From the cell containing the given text, extract its center point as [X, Y] coordinate. 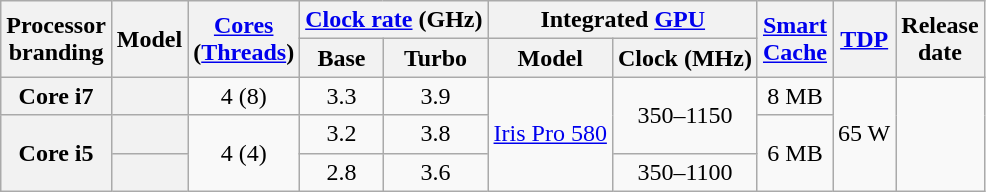
Clock rate (GHz) [394, 20]
4 (4) [244, 153]
3.6 [436, 172]
TDP [864, 39]
Turbo [436, 58]
Clock (MHz) [684, 58]
350–1100 [684, 172]
Processorbranding [56, 39]
6 MB [794, 153]
3.3 [342, 96]
3.2 [342, 134]
3.8 [436, 134]
Releasedate [940, 39]
8 MB [794, 96]
3.9 [436, 96]
Iris Pro 580 [550, 134]
2.8 [342, 172]
Integrated GPU [622, 20]
SmartCache [794, 39]
Core i7 [56, 96]
Cores(Threads) [244, 39]
Core i5 [56, 153]
Base [342, 58]
350–1150 [684, 115]
4 (8) [244, 96]
65 W [864, 134]
